Capture the cell that displays the provided text and extract its [X, Y] central coordinate. 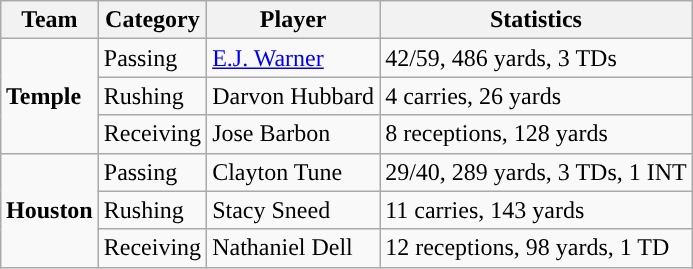
11 carries, 143 yards [536, 210]
Jose Barbon [294, 134]
Darvon Hubbard [294, 96]
Category [152, 20]
4 carries, 26 yards [536, 96]
8 receptions, 128 yards [536, 134]
42/59, 486 yards, 3 TDs [536, 58]
Houston [49, 210]
Player [294, 20]
Temple [49, 96]
E.J. Warner [294, 58]
12 receptions, 98 yards, 1 TD [536, 248]
Nathaniel Dell [294, 248]
Clayton Tune [294, 172]
29/40, 289 yards, 3 TDs, 1 INT [536, 172]
Statistics [536, 20]
Stacy Sneed [294, 210]
Team [49, 20]
